Locate the cell with the specified text and output its (x, y) center coordinate. 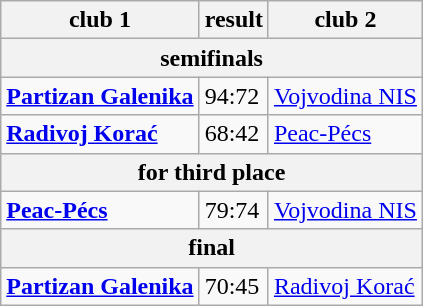
for third place (212, 172)
68:42 (234, 134)
club 1 (100, 20)
final (212, 248)
94:72 (234, 96)
79:74 (234, 210)
club 2 (345, 20)
70:45 (234, 286)
result (234, 20)
semifinals (212, 58)
